Pinpoint the cell where the given text exists, returning its [x, y] midpoint coordinate. 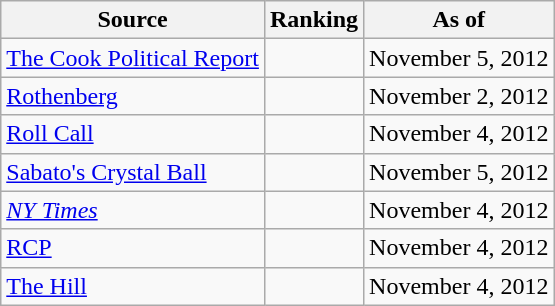
Ranking [314, 20]
Roll Call [133, 134]
Sabato's Crystal Ball [133, 172]
As of [459, 20]
Source [133, 20]
November 2, 2012 [459, 96]
The Hill [133, 286]
NY Times [133, 210]
The Cook Political Report [133, 58]
RCP [133, 248]
Rothenberg [133, 96]
